Provide the [x, y] coordinate of the cell's center where the given text is located.  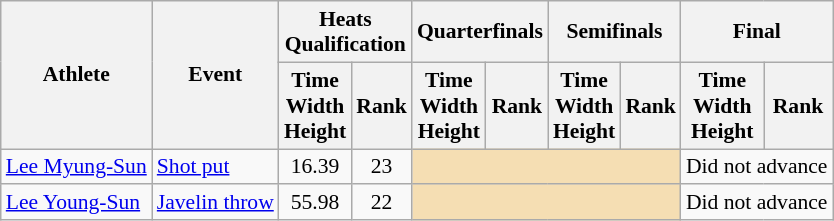
Shot put [216, 167]
22 [382, 203]
16.39 [315, 167]
Quarterfinals [480, 32]
23 [382, 167]
Semifinals [614, 32]
Final [757, 32]
Athlete [76, 75]
55.98 [315, 203]
Lee Young-Sun [76, 203]
Javelin throw [216, 203]
Heats Qualification [346, 32]
Lee Myung-Sun [76, 167]
Event [216, 75]
